Scan for the cell matching the given text and deliver its [x, y] coordinate at center. 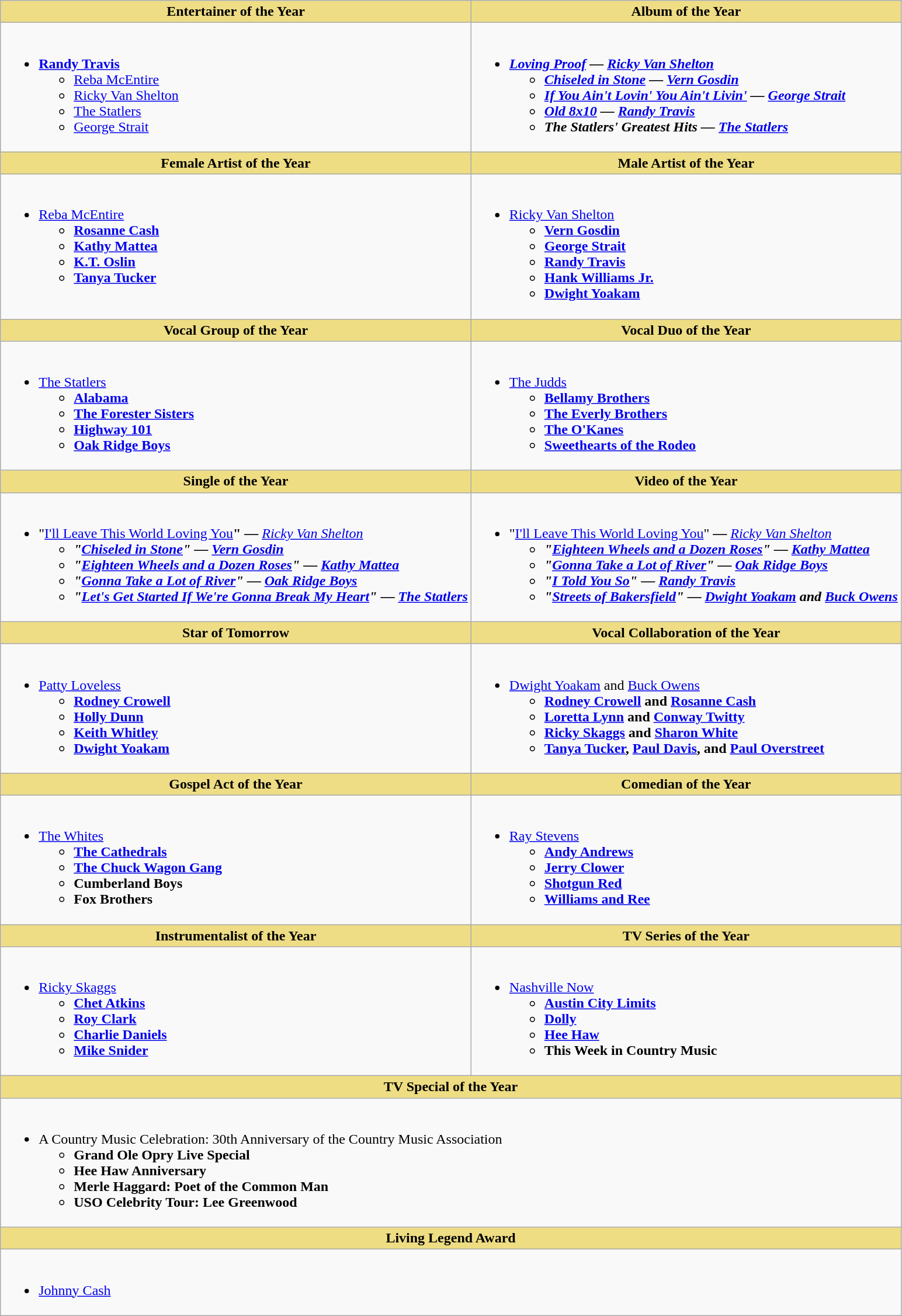
Johnny Cash [451, 1283]
Album of the Year [686, 12]
TV Special of the Year [451, 1087]
Vocal Collaboration of the Year [686, 633]
Living Legend Award [451, 1238]
The WhitesThe CathedralsThe Chuck Wagon GangCumberland BoysFox Brothers [236, 860]
The JuddsBellamy BrothersThe Everly BrothersThe O'KanesSweethearts of the Rodeo [686, 405]
Ricky SkaggsChet AtkinsRoy ClarkCharlie DanielsMike Snider [236, 1012]
Instrumentalist of the Year [236, 935]
Female Artist of the Year [236, 163]
Ricky Van SheltonVern GosdinGeorge StraitRandy TravisHank Williams Jr.Dwight Yoakam [686, 246]
Star of Tomorrow [236, 633]
Video of the Year [686, 481]
Nashville NowAustin City LimitsDollyHee HawThis Week in Country Music [686, 1012]
TV Series of the Year [686, 935]
Randy TravisReba McEntireRicky Van SheltonThe StatlersGeorge Strait [236, 88]
Vocal Duo of the Year [686, 330]
Vocal Group of the Year [236, 330]
Entertainer of the Year [236, 12]
The StatlersAlabamaThe Forester SistersHighway 101Oak Ridge Boys [236, 405]
Male Artist of the Year [686, 163]
Single of the Year [236, 481]
Patty LovelessRodney CrowellHolly DunnKeith WhitleyDwight Yoakam [236, 708]
Comedian of the Year [686, 784]
Reba McEntireRosanne CashKathy MatteaK.T. OslinTanya Tucker [236, 246]
Gospel Act of the Year [236, 784]
Ray StevensAndy AndrewsJerry ClowerShotgun RedWilliams and Ree [686, 860]
